Determine the (X, Y) coordinate at the center of the cell enclosing the given text.  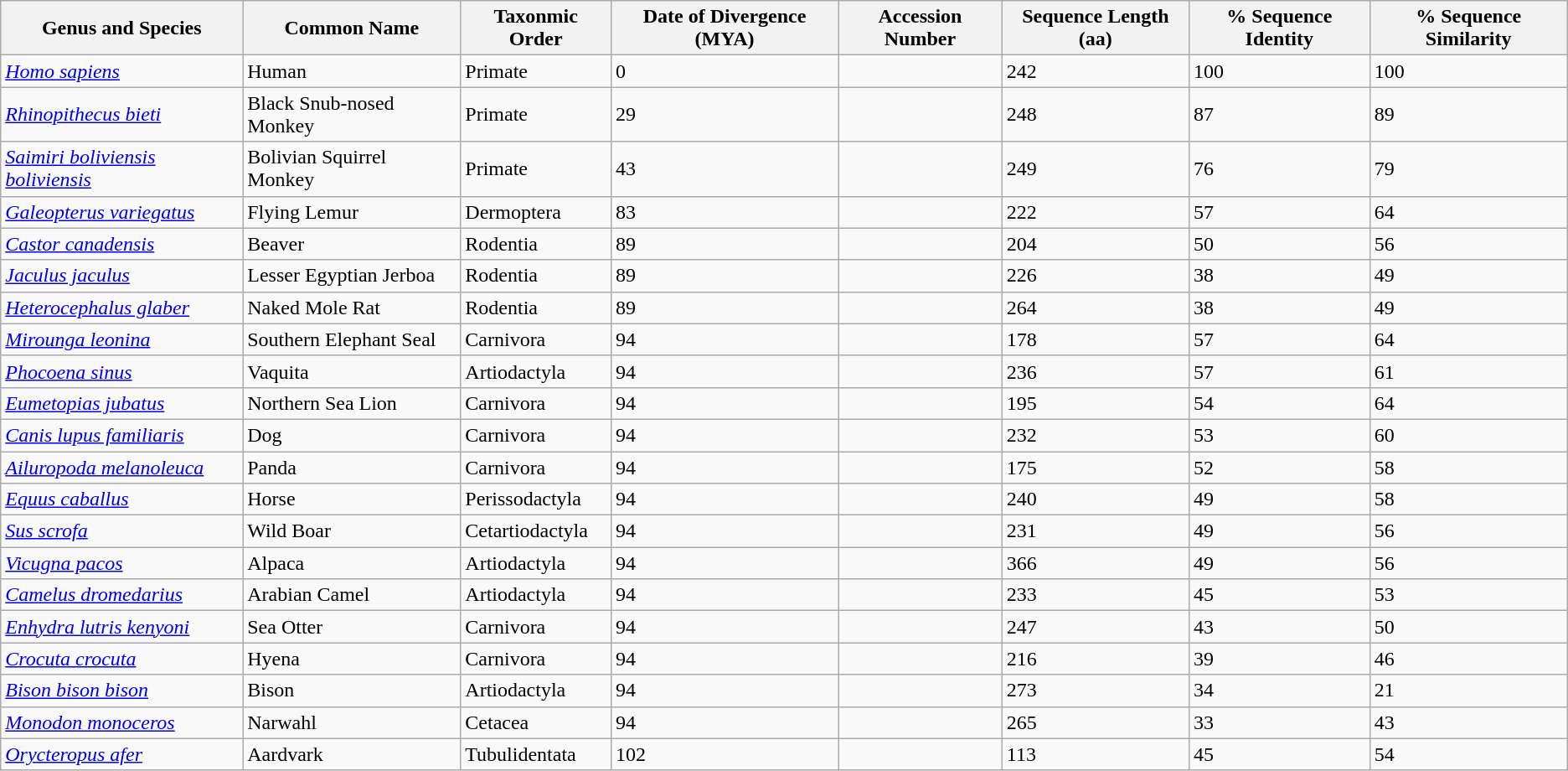
Arabian Camel (352, 595)
Taxonmic Order (536, 28)
232 (1096, 435)
Naked Mole Rat (352, 308)
240 (1096, 499)
Rhinopithecus bieti (122, 114)
Castor canadensis (122, 244)
83 (724, 212)
Sus scrofa (122, 531)
34 (1279, 691)
Bison bison bison (122, 691)
236 (1096, 371)
Canis lupus familiaris (122, 435)
Bison (352, 691)
265 (1096, 722)
61 (1468, 371)
Vicugna pacos (122, 563)
Cetacea (536, 722)
204 (1096, 244)
Panda (352, 467)
Jaculus jaculus (122, 276)
Lesser Egyptian Jerboa (352, 276)
Camelus dromedarius (122, 595)
249 (1096, 169)
Black Snub-nosed Monkey (352, 114)
178 (1096, 339)
195 (1096, 403)
Horse (352, 499)
52 (1279, 467)
60 (1468, 435)
Genus and Species (122, 28)
33 (1279, 722)
79 (1468, 169)
Heterocephalus glaber (122, 308)
76 (1279, 169)
226 (1096, 276)
Galeopterus variegatus (122, 212)
% Sequence Similarity (1468, 28)
102 (724, 754)
264 (1096, 308)
Saimiri boliviensis boliviensis (122, 169)
Human (352, 71)
Southern Elephant Seal (352, 339)
Enhydra lutris kenyoni (122, 627)
Eumetopias jubatus (122, 403)
Dermoptera (536, 212)
Flying Lemur (352, 212)
Date of Divergence (MYA) (724, 28)
233 (1096, 595)
Common Name (352, 28)
Homo sapiens (122, 71)
Vaquita (352, 371)
273 (1096, 691)
Orycteropus afer (122, 754)
0 (724, 71)
Accession Number (921, 28)
29 (724, 114)
Alpaca (352, 563)
Narwahl (352, 722)
Sequence Length (aa) (1096, 28)
% Sequence Identity (1279, 28)
366 (1096, 563)
248 (1096, 114)
87 (1279, 114)
Ailuropoda melanoleuca (122, 467)
Sea Otter (352, 627)
Bolivian Squirrel Monkey (352, 169)
39 (1279, 659)
242 (1096, 71)
Wild Boar (352, 531)
Tubulidentata (536, 754)
222 (1096, 212)
113 (1096, 754)
231 (1096, 531)
Hyena (352, 659)
216 (1096, 659)
Phocoena sinus (122, 371)
21 (1468, 691)
Cetartiodactyla (536, 531)
Northern Sea Lion (352, 403)
247 (1096, 627)
Dog (352, 435)
Monodon monoceros (122, 722)
Crocuta crocuta (122, 659)
Mirounga leonina (122, 339)
Equus caballus (122, 499)
Beaver (352, 244)
175 (1096, 467)
46 (1468, 659)
Aardvark (352, 754)
Perissodactyla (536, 499)
